For the text-containing cell, return its midpoint in [X, Y] coordinate format. 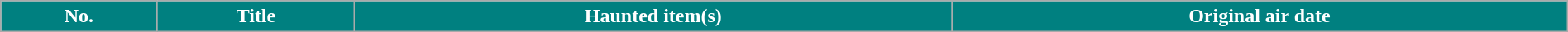
No. [79, 16]
Title [256, 16]
Haunted item(s) [653, 16]
Original air date [1260, 16]
